Find where the given text appears and provide that cell's center as [X, Y] coordinate. 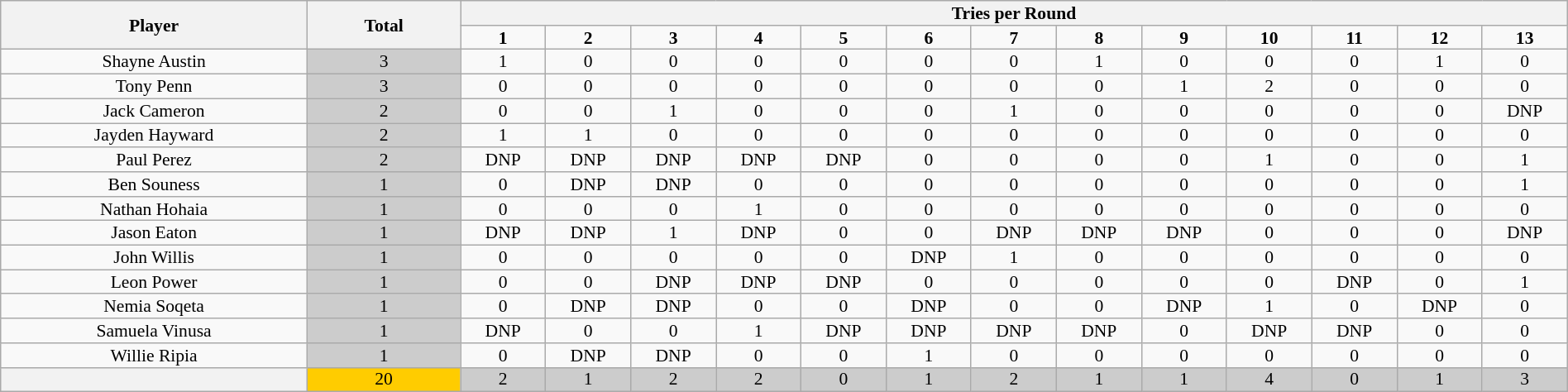
Jayden Hayward [154, 136]
Ben Souness [154, 184]
Nemia Soqeta [154, 307]
Shayne Austin [154, 62]
John Willis [154, 258]
Player [154, 25]
Jack Cameron [154, 111]
Tony Penn [154, 87]
Samuela Vinusa [154, 331]
Tries per Round [1014, 13]
9 [1184, 38]
6 [928, 38]
Jason Eaton [154, 233]
12 [1439, 38]
11 [1355, 38]
Willie Ripia [154, 356]
20 [384, 380]
Total [384, 25]
8 [1098, 38]
Paul Perez [154, 160]
Leon Power [154, 282]
5 [844, 38]
7 [1014, 38]
10 [1269, 38]
13 [1525, 38]
Nathan Hohaia [154, 209]
